Provide the (x, y) coordinate of the cell's center where the given text is located.  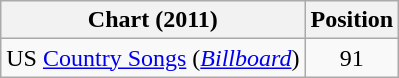
Chart (2011) (153, 20)
US Country Songs (Billboard) (153, 58)
91 (352, 58)
Position (352, 20)
